Return (X, Y) of the center of cell containing provided text 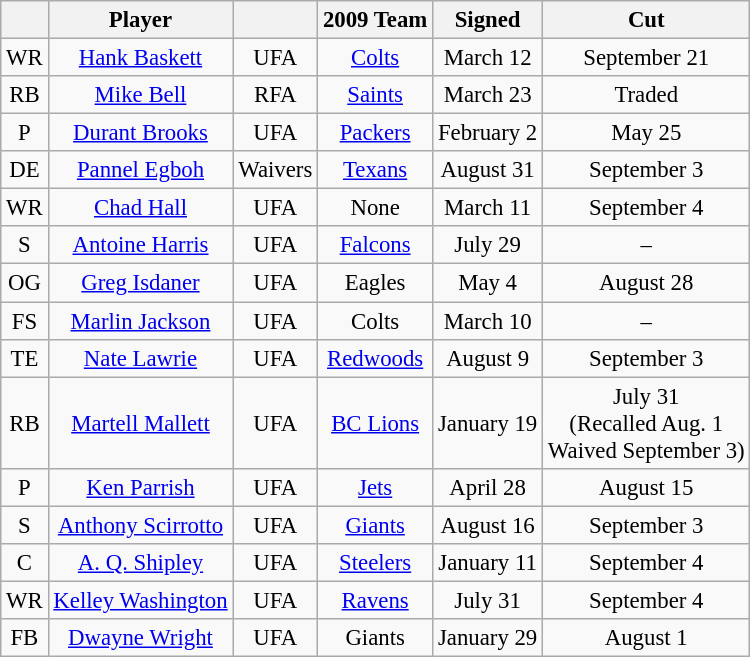
Greg Isdaner (140, 283)
BC Lions (376, 423)
Dwayne Wright (140, 638)
Martell Mallett (140, 423)
Texans (376, 170)
August 28 (646, 283)
August 9 (488, 358)
March 11 (488, 208)
Traded (646, 95)
OG (24, 283)
August 31 (488, 170)
Cut (646, 20)
July 29 (488, 245)
Steelers (376, 563)
Pannel Egboh (140, 170)
Player (140, 20)
TE (24, 358)
Nate Lawrie (140, 358)
FS (24, 321)
Mike Bell (140, 95)
None (376, 208)
Anthony Scirrotto (140, 525)
August 16 (488, 525)
FB (24, 638)
July 31 (488, 600)
Signed (488, 20)
May 4 (488, 283)
March 12 (488, 58)
July 31(Recalled Aug. 1Waived September 3) (646, 423)
February 2 (488, 133)
January 19 (488, 423)
Saints (376, 95)
April 28 (488, 487)
DE (24, 170)
September 21 (646, 58)
Waivers (276, 170)
Durant Brooks (140, 133)
Falcons (376, 245)
RFA (276, 95)
May 25 (646, 133)
Marlin Jackson (140, 321)
Ken Parrish (140, 487)
Hank Baskett (140, 58)
Eagles (376, 283)
Kelley Washington (140, 600)
2009 Team (376, 20)
Ravens (376, 600)
January 11 (488, 563)
C (24, 563)
March 10 (488, 321)
March 23 (488, 95)
Packers (376, 133)
August 1 (646, 638)
Redwoods (376, 358)
Chad Hall (140, 208)
January 29 (488, 638)
A. Q. Shipley (140, 563)
Antoine Harris (140, 245)
Jets (376, 487)
August 15 (646, 487)
